Return the [X, Y] coordinate for the center point of the cell that contains the specified text.  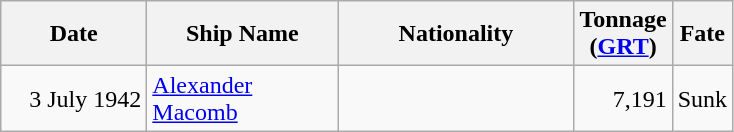
7,191 [623, 98]
Alexander Macomb [242, 98]
Date [74, 34]
Sunk [702, 98]
Ship Name [242, 34]
Nationality [456, 34]
Fate [702, 34]
Tonnage (GRT) [623, 34]
3 July 1942 [74, 98]
